Locate the cell with the specified text and output its [x, y] center coordinate. 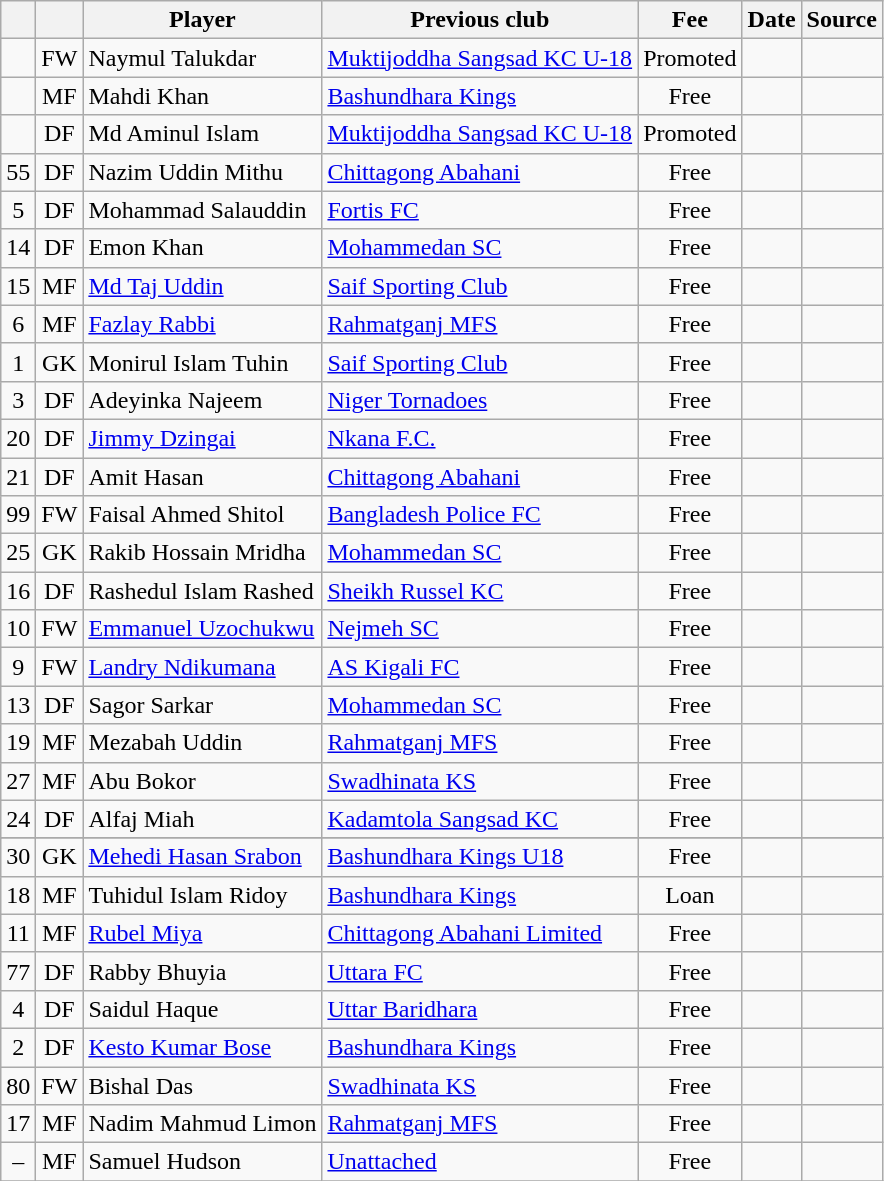
3 [18, 400]
Date [772, 20]
Source [842, 20]
Sheikh Russel KC [480, 591]
21 [18, 477]
Rakib Hossain Mridha [202, 553]
Tuhidul Islam Ridoy [202, 895]
Emon Khan [202, 248]
Nkana F.C. [480, 438]
2 [18, 1047]
6 [18, 324]
Player [202, 20]
Jimmy Dzingai [202, 438]
Loan [690, 895]
Faisal Ahmed Shitol [202, 515]
Rubel Miya [202, 933]
Kesto Kumar Bose [202, 1047]
1 [18, 362]
Unattached [480, 1162]
Adeyinka Najeem [202, 400]
80 [18, 1085]
5 [18, 210]
Abu Bokor [202, 781]
99 [18, 515]
Rabby Bhuyia [202, 971]
4 [18, 1009]
25 [18, 553]
27 [18, 781]
Kadamtola Sangsad KC [480, 819]
11 [18, 933]
18 [18, 895]
Previous club [480, 20]
Naymul Talukdar [202, 58]
Saidul Haque [202, 1009]
17 [18, 1124]
16 [18, 591]
Monirul Islam Tuhin [202, 362]
Mezabah Uddin [202, 743]
10 [18, 629]
Mehedi Hasan Srabon [202, 857]
Amit Hasan [202, 477]
Nejmeh SC [480, 629]
Fazlay Rabbi [202, 324]
Bishal Das [202, 1085]
Mohammad Salauddin [202, 210]
20 [18, 438]
Niger Tornadoes [480, 400]
– [18, 1162]
Landry Ndikumana [202, 667]
Chittagong Abahani Limited [480, 933]
Bangladesh Police FC [480, 515]
19 [18, 743]
9 [18, 667]
Nazim Uddin Mithu [202, 172]
AS Kigali FC [480, 667]
Rashedul Islam Rashed [202, 591]
Bashundhara Kings U18 [480, 857]
Fortis FC [480, 210]
Samuel Hudson [202, 1162]
Nadim Mahmud Limon [202, 1124]
13 [18, 705]
55 [18, 172]
Emmanuel Uzochukwu [202, 629]
Fee [690, 20]
24 [18, 819]
30 [18, 857]
Md Taj Uddin [202, 286]
Mahdi Khan [202, 96]
77 [18, 971]
Uttar Baridhara [480, 1009]
Md Aminul Islam [202, 134]
15 [18, 286]
14 [18, 248]
Alfaj Miah [202, 819]
Sagor Sarkar [202, 705]
Uttara FC [480, 971]
